Search for the cell housing the specified text and yield its [x, y] center coordinate. 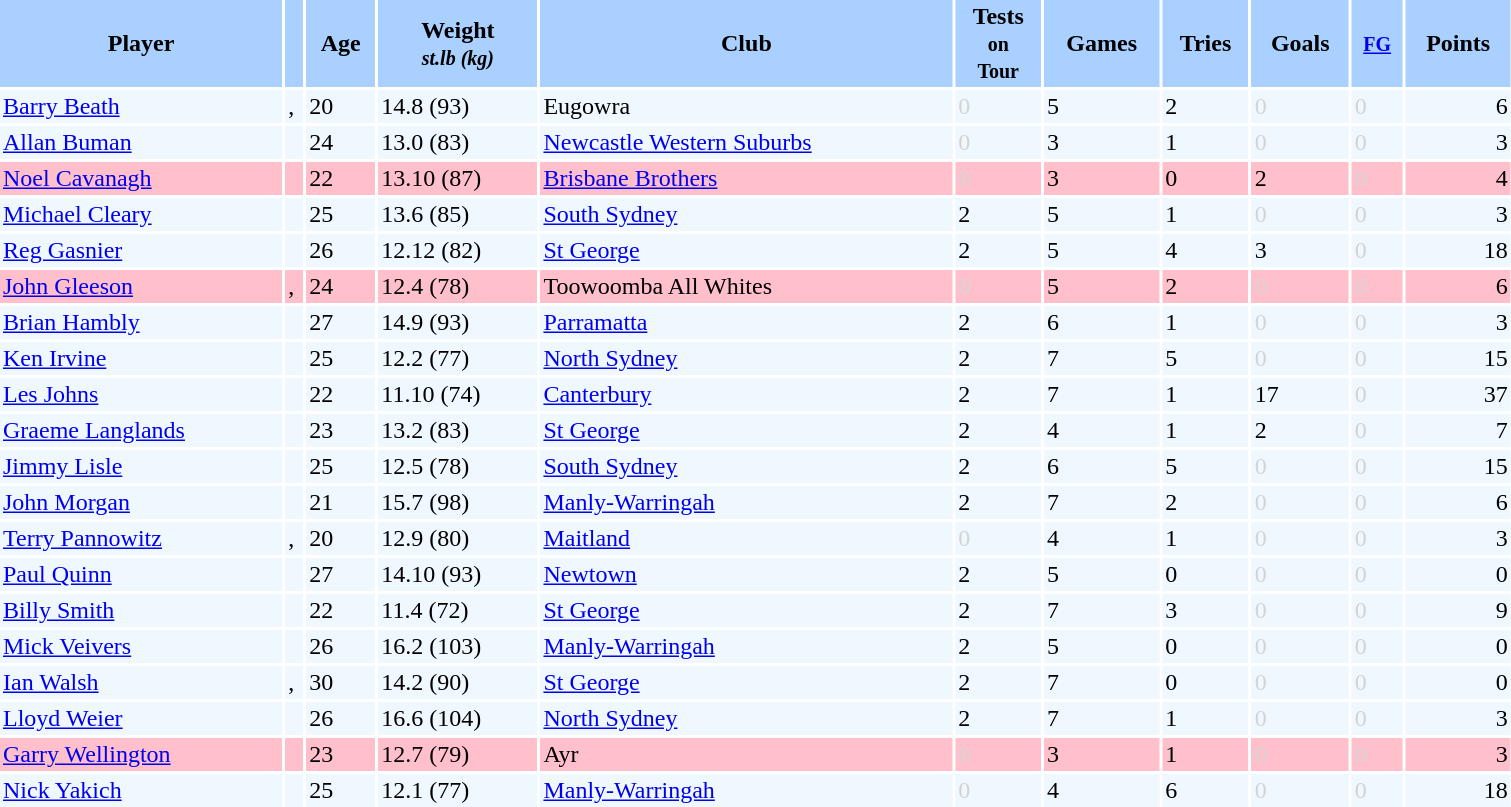
12.1 (77) [458, 790]
Canterbury [746, 394]
13.6 (85) [458, 214]
Games [1102, 44]
12.4 (78) [458, 286]
12.12 (82) [458, 250]
12.2 (77) [458, 358]
14.9 (93) [458, 322]
Michael Cleary [141, 214]
15.7 (98) [458, 502]
Brian Hambly [141, 322]
Tries [1205, 44]
12.9 (80) [458, 538]
Ian Walsh [141, 682]
Club [746, 44]
16.2 (103) [458, 646]
Eugowra [746, 106]
Allan Buman [141, 142]
Parramatta [746, 322]
Nick Yakich [141, 790]
11.4 (72) [458, 610]
Brisbane Brothers [746, 178]
Ken Irvine [141, 358]
Points [1458, 44]
John Gleeson [141, 286]
30 [340, 682]
Paul Quinn [141, 574]
11.10 (74) [458, 394]
Ayr [746, 754]
Terry Pannowitz [141, 538]
21 [340, 502]
17 [1300, 394]
13.0 (83) [458, 142]
Maitland [746, 538]
Billy Smith [141, 610]
Weightst.lb (kg) [458, 44]
37 [1458, 394]
Noel Cavanagh [141, 178]
9 [1458, 610]
Les Johns [141, 394]
14.10 (93) [458, 574]
Reg Gasnier [141, 250]
Mick Veivers [141, 646]
16.6 (104) [458, 718]
Toowoomba All Whites [746, 286]
Newcastle Western Suburbs [746, 142]
Age [340, 44]
12.7 (79) [458, 754]
Newtown [746, 574]
Graeme Langlands [141, 430]
Goals [1300, 44]
Player [141, 44]
13.2 (83) [458, 430]
14.8 (93) [458, 106]
13.10 (87) [458, 178]
Lloyd Weier [141, 718]
12.5 (78) [458, 466]
FG [1378, 44]
John Morgan [141, 502]
Barry Beath [141, 106]
TestsonTour [998, 44]
Jimmy Lisle [141, 466]
Garry Wellington [141, 754]
14.2 (90) [458, 682]
